Return [X, Y] of the center of cell containing provided text 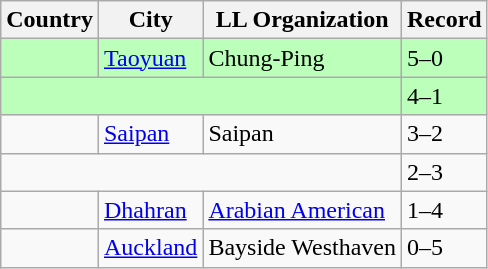
5–0 [445, 58]
Arabian American [302, 210]
Auckland [150, 248]
Taoyuan [150, 58]
4–1 [445, 96]
2–3 [445, 172]
Dhahran [150, 210]
3–2 [445, 134]
0–5 [445, 248]
Country [50, 20]
1–4 [445, 210]
Record [445, 20]
LL Organization [302, 20]
Chung-Ping [302, 58]
Bayside Westhaven [302, 248]
City [150, 20]
